Capture the cell that displays the provided text and extract its (x, y) central coordinate. 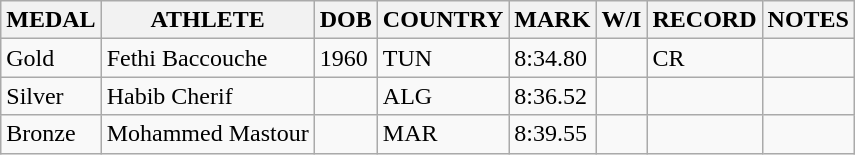
NOTES (808, 20)
TUN (443, 58)
8:34.80 (552, 58)
Silver (51, 96)
Habib Cherif (208, 96)
COUNTRY (443, 20)
Mohammed Mastour (208, 134)
MARK (552, 20)
ALG (443, 96)
MAR (443, 134)
DOB (346, 20)
W/I (622, 20)
Bronze (51, 134)
Gold (51, 58)
CR (704, 58)
1960 (346, 58)
ATHLETE (208, 20)
MEDAL (51, 20)
8:36.52 (552, 96)
Fethi Baccouche (208, 58)
RECORD (704, 20)
8:39.55 (552, 134)
